Detect which cell encompasses the target text, then output its (X, Y) center coordinate. 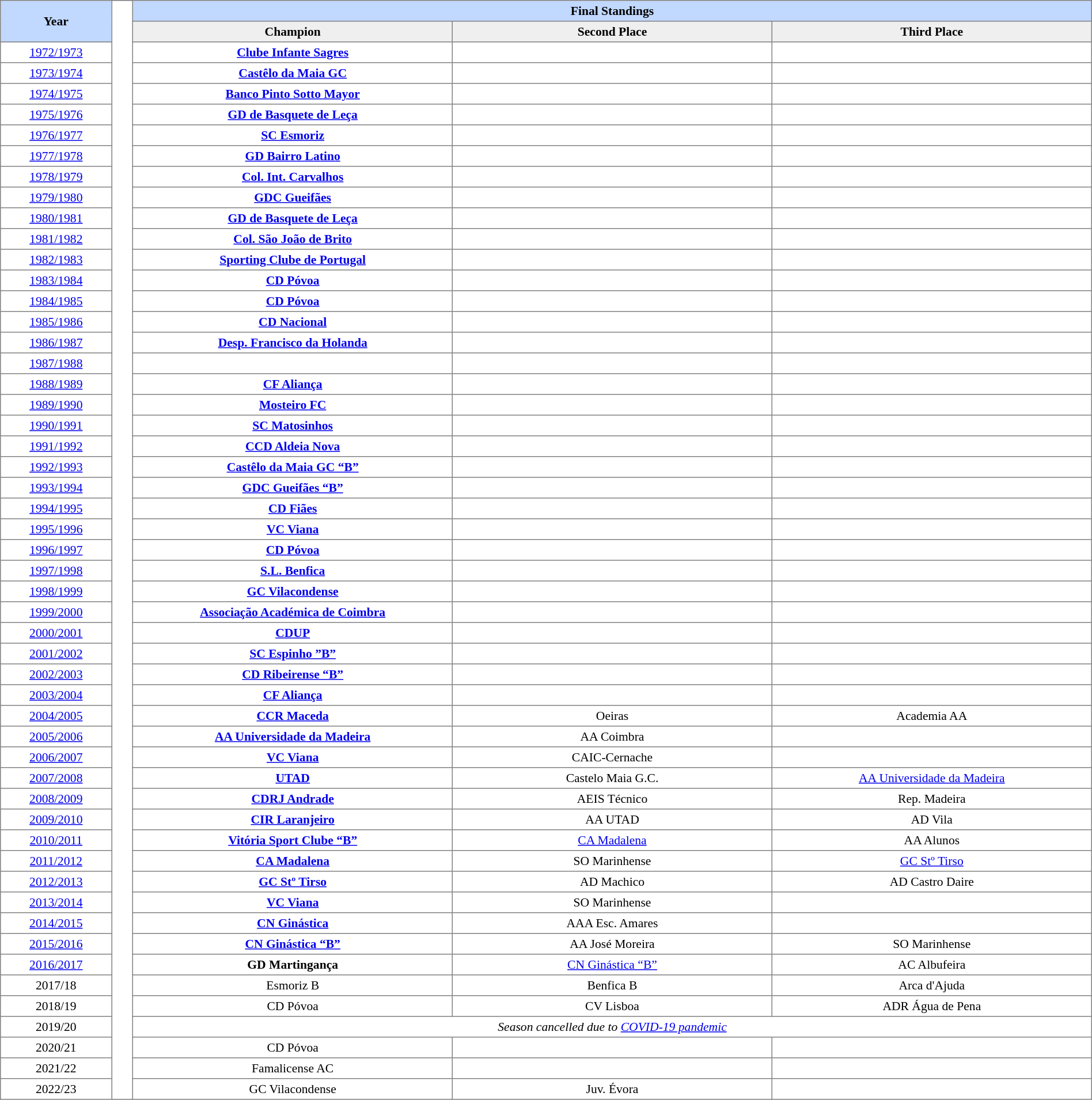
Arca d'Ajuda (932, 985)
2000/2001 (56, 633)
CV Lisboa (613, 1006)
1992/1993 (56, 467)
UTAD (293, 778)
Castelo Maia G.C. (613, 778)
2020/21 (56, 1048)
GD Bairro Latino (293, 156)
2005/2006 (56, 737)
1983/1984 (56, 280)
1984/1985 (56, 301)
AD Castro Daire (932, 882)
2007/2008 (56, 778)
AEIS Técnico (613, 799)
2016/2017 (56, 965)
1976/1977 (56, 135)
CCR Maceda (293, 716)
2010/2011 (56, 840)
1987/1988 (56, 363)
2002/2003 (56, 674)
2014/2015 (56, 923)
SC Espinho ”B” (293, 654)
Castêlo da Maia GC (293, 73)
Col. São João de Brito (293, 239)
AD Vila (932, 820)
CN Ginástica (293, 923)
Clube Infante Sagres (293, 52)
2003/2004 (56, 695)
SC Esmoriz (293, 135)
Mosteiro FC (293, 405)
GDC Gueifães (293, 198)
1989/1990 (56, 405)
CDRJ Andrade (293, 799)
2021/22 (56, 1068)
Juv. Évora (613, 1089)
Academia AA (932, 716)
AA José Moreira (613, 944)
1988/1989 (56, 384)
CD Nacional (293, 322)
1972/1973 (56, 52)
2011/2012 (56, 861)
CAIC-Cernache (613, 757)
2001/2002 (56, 654)
Castêlo da Maia GC “B” (293, 467)
Vitória Sport Clube “B” (293, 840)
1993/1994 (56, 488)
AD Machico (613, 882)
2018/19 (56, 1006)
1991/1992 (56, 446)
2013/2014 (56, 902)
Famalicense AC (293, 1068)
CD Fiães (293, 509)
1978/1979 (56, 177)
1994/1995 (56, 509)
Year (56, 21)
AC Albufeira (932, 965)
AA Coimbra (613, 737)
Sporting Clube de Portugal (293, 260)
1973/1974 (56, 73)
Esmoriz B (293, 985)
CIR Laranjeiro (293, 820)
1982/1983 (56, 260)
Oeiras (613, 716)
2004/2005 (56, 716)
2017/18 (56, 985)
2019/20 (56, 1027)
S.L. Benfica (293, 571)
Col. Int. Carvalhos (293, 177)
Final Standings (612, 11)
AA Alunos (932, 840)
Rep. Madeira (932, 799)
CDUP (293, 633)
GD Martingança (293, 965)
Benfica B (613, 985)
AAA Esc. Amares (613, 923)
SC Matosinhos (293, 426)
GDC Gueifães “B” (293, 488)
2009/2010 (56, 820)
2008/2009 (56, 799)
1974/1975 (56, 94)
1998/1999 (56, 591)
2006/2007 (56, 757)
ADR Água de Pena (932, 1006)
Desp. Francisco da Holanda (293, 343)
1980/1981 (56, 218)
2022/23 (56, 1089)
1985/1986 (56, 322)
1981/1982 (56, 239)
1979/1980 (56, 198)
Second Place (613, 32)
1996/1997 (56, 550)
2012/2013 (56, 882)
1975/1976 (56, 115)
Third Place (932, 32)
AA UTAD (613, 820)
1995/1996 (56, 529)
Season cancelled due to COVID-19 pandemic (612, 1027)
Champion (293, 32)
1997/1998 (56, 571)
1999/2000 (56, 612)
2015/2016 (56, 944)
CCD Aldeia Nova (293, 446)
1990/1991 (56, 426)
CD Ribeirense “B” (293, 674)
Associação Académica de Coimbra (293, 612)
1977/1978 (56, 156)
Banco Pinto Sotto Mayor (293, 94)
1986/1987 (56, 343)
